Return the (x, y) coordinate for the center point of the cell that contains the specified text.  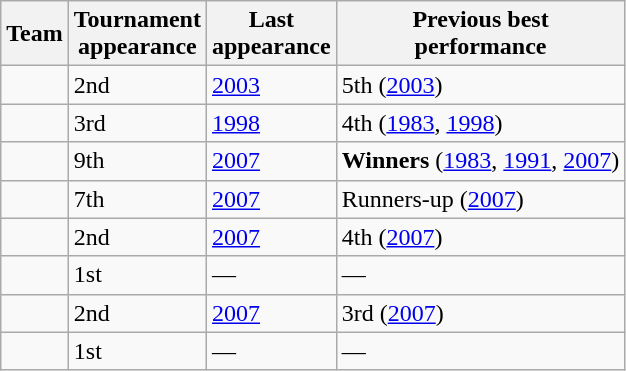
7th (137, 199)
3rd (137, 123)
1998 (271, 123)
Lastappearance (271, 34)
Tournamentappearance (137, 34)
9th (137, 161)
Runners-up (2007) (480, 199)
4th (2007) (480, 237)
Team (35, 34)
5th (2003) (480, 85)
3rd (2007) (480, 313)
Previous bestperformance (480, 34)
2003 (271, 85)
4th (1983, 1998) (480, 123)
Winners (1983, 1991, 2007) (480, 161)
